Provide the [X, Y] coordinate of the cell's center where the given text is located.  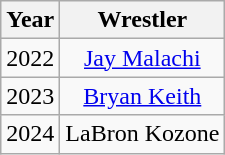
2022 [30, 58]
Wrestler [142, 20]
Jay Malachi [142, 58]
Bryan Keith [142, 96]
2024 [30, 134]
Year [30, 20]
LaBron Kozone [142, 134]
2023 [30, 96]
